Return the (x, y) coordinate for the center point of the cell that contains the specified text.  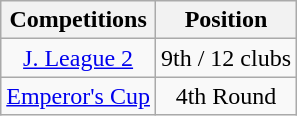
4th Round (226, 96)
9th / 12 clubs (226, 58)
Competitions (78, 20)
J. League 2 (78, 58)
Emperor's Cup (78, 96)
Position (226, 20)
